Scan for the cell matching the given text and deliver its (x, y) coordinate at center. 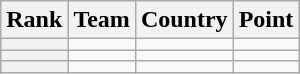
Country (184, 20)
Rank (34, 20)
Point (266, 20)
Team (102, 20)
